Provide the (X, Y) coordinate of the cell's center where the given text is located.  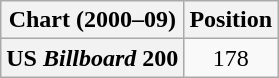
Position (231, 20)
Chart (2000–09) (92, 20)
178 (231, 58)
US Billboard 200 (92, 58)
